Locate the cell with the specified text and output its (X, Y) center coordinate. 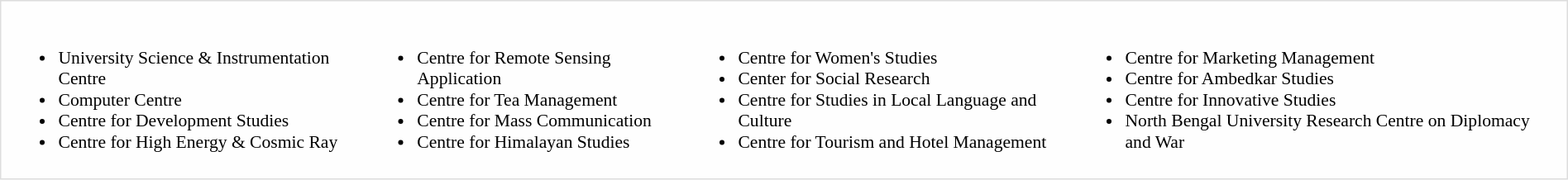
Centre for Women's StudiesCenter for Social ResearchCentre for Studies in Local Language and CultureCentre for Tourism and Hotel Management (880, 89)
Centre for Remote Sensing ApplicationCentre for Tea ManagementCentre for Mass CommunicationCentre for Himalayan Studies (526, 89)
University Science & Instrumentation CentreComputer CentreCentre for Development StudiesCentre for High Energy & Cosmic Ray (185, 89)
Centre for Marketing ManagementCentre for Ambedkar StudiesCentre for Innovative StudiesNorth Bengal University Research Centre on Diplomacy and War (1317, 89)
